Return [x, y] of the center of cell containing provided text 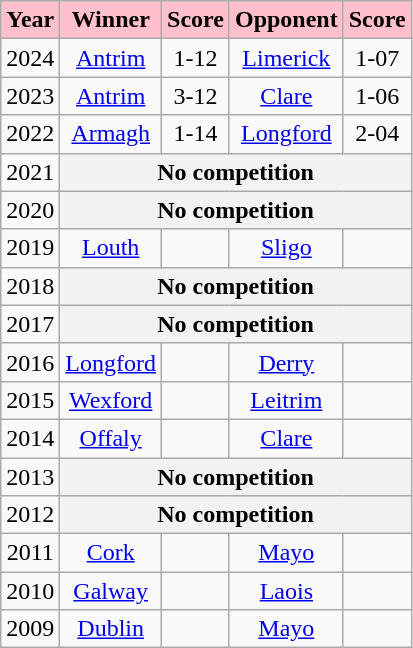
2011 [30, 553]
2019 [30, 248]
2024 [30, 58]
1-06 [377, 96]
2023 [30, 96]
1-14 [196, 134]
Louth [111, 248]
2015 [30, 400]
2017 [30, 324]
Year [30, 20]
1-07 [377, 58]
2021 [30, 172]
1-12 [196, 58]
Armagh [111, 134]
2022 [30, 134]
Leitrim [286, 400]
Limerick [286, 58]
Galway [111, 591]
Sligo [286, 248]
2020 [30, 210]
Opponent [286, 20]
Dublin [111, 629]
2009 [30, 629]
Cork [111, 553]
2012 [30, 515]
Laois [286, 591]
2018 [30, 286]
Wexford [111, 400]
2016 [30, 362]
2014 [30, 438]
Derry [286, 362]
2013 [30, 477]
2010 [30, 591]
3-12 [196, 96]
Offaly [111, 438]
Winner [111, 20]
2-04 [377, 134]
